Output the [x, y] coordinate of the center of the cell containing the given text.  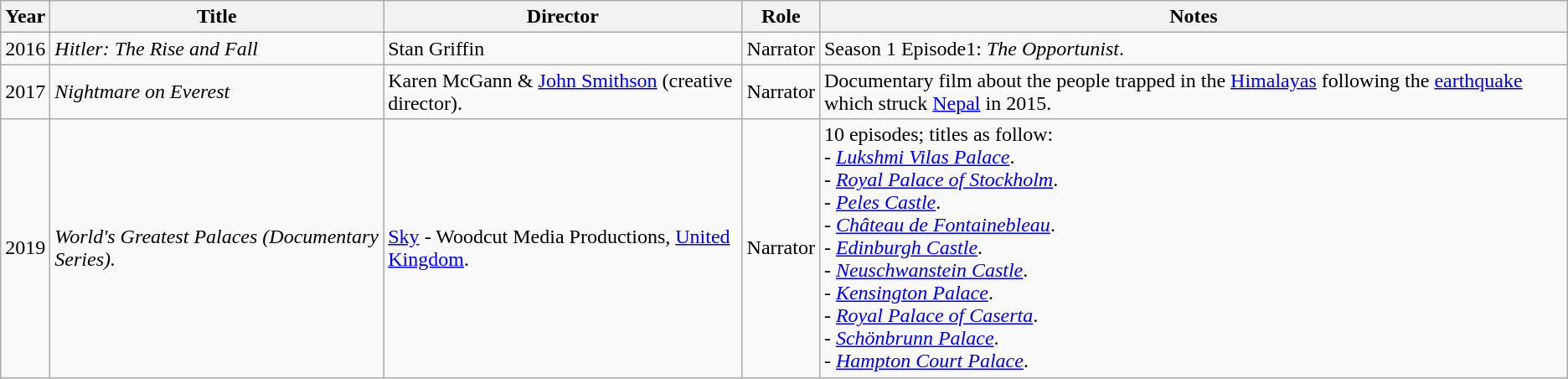
2017 [25, 92]
Season 1 Episode1: The Opportunist. [1193, 49]
Nightmare on Everest [217, 92]
Year [25, 17]
Notes [1193, 17]
Director [563, 17]
Title [217, 17]
Karen McGann & John Smithson (creative director). [563, 92]
Role [781, 17]
2019 [25, 248]
Stan Griffin [563, 49]
2016 [25, 49]
World's Greatest Palaces (Documentary Series). [217, 248]
Hitler: The Rise and Fall [217, 49]
Documentary film about the people trapped in the Himalayas following the earthquake which struck Nepal in 2015. [1193, 92]
Sky - Woodcut Media Productions, United Kingdom. [563, 248]
